Locate the cell with the specified text and output its [X, Y] center coordinate. 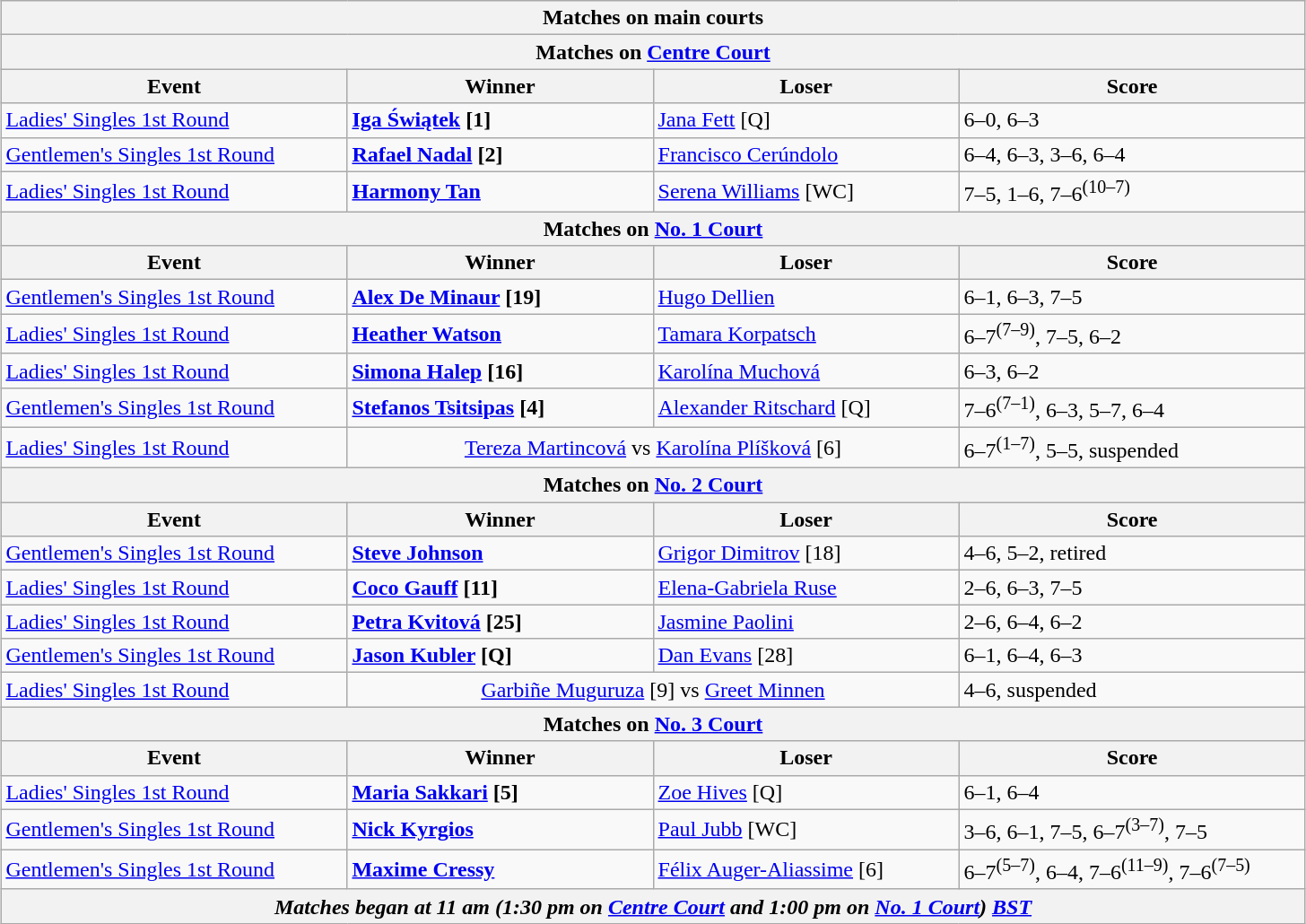
Francisco Cerúndolo [805, 154]
6–7(5–7), 6–4, 7–6(11–9), 7–6(7–5) [1132, 870]
Matches on main courts [653, 18]
Paul Jubb [WC] [805, 829]
Stefanos Tsitsipas [4] [501, 407]
Harmony Tan [501, 192]
Karolína Muchová [805, 370]
Jasmine Paolini [805, 622]
6–1, 6–4, 6–3 [1132, 656]
Maria Sakkari [5] [501, 792]
Jana Fett [Q] [805, 120]
Dan Evans [28] [805, 656]
6–1, 6–4 [1132, 792]
Garbiñe Muguruza [9] vs Greet Minnen [653, 690]
Tereza Martincová vs Karolína Plíšková [6] [653, 449]
6–1, 6–3, 7–5 [1132, 297]
4–6, suspended [1132, 690]
Simona Halep [16] [501, 370]
7–6(7–1), 6–3, 5–7, 6–4 [1132, 407]
6–4, 6–3, 3–6, 6–4 [1132, 154]
Nick Kyrgios [501, 829]
Matches on No. 2 Court [653, 485]
6–7(7–9), 7–5, 6–2 [1132, 334]
Coco Gauff [11] [501, 588]
Heather Watson [501, 334]
Alex De Minaur [19] [501, 297]
Grigor Dimitrov [18] [805, 554]
Rafael Nadal [2] [501, 154]
Petra Kvitová [25] [501, 622]
Matches on No. 3 Court [653, 724]
Matches on No. 1 Court [653, 229]
6–3, 6–2 [1132, 370]
6–0, 6–3 [1132, 120]
Steve Johnson [501, 554]
Iga Świątek [1] [501, 120]
Zoe Hives [Q] [805, 792]
Hugo Dellien [805, 297]
Elena-Gabriela Ruse [805, 588]
3–6, 6–1, 7–5, 6–7(3–7), 7–5 [1132, 829]
2–6, 6–3, 7–5 [1132, 588]
Maxime Cressy [501, 870]
6–7(1–7), 5–5, suspended [1132, 449]
4–6, 5–2, retired [1132, 554]
Jason Kubler [Q] [501, 656]
Matches on Centre Court [653, 52]
Félix Auger-Aliassime [6] [805, 870]
Matches began at 11 am (1:30 pm on Centre Court and 1:00 pm on No. 1 Court) BST [653, 906]
Alexander Ritschard [Q] [805, 407]
Tamara Korpatsch [805, 334]
7–5, 1–6, 7–6(10–7) [1132, 192]
2–6, 6–4, 6–2 [1132, 622]
Serena Williams [WC] [805, 192]
